Capture the cell that displays the provided text and extract its [x, y] central coordinate. 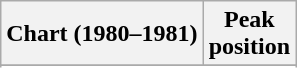
Peakposition [249, 34]
Chart (1980–1981) [102, 34]
